Detect which cell encompasses the target text, then output its [x, y] center coordinate. 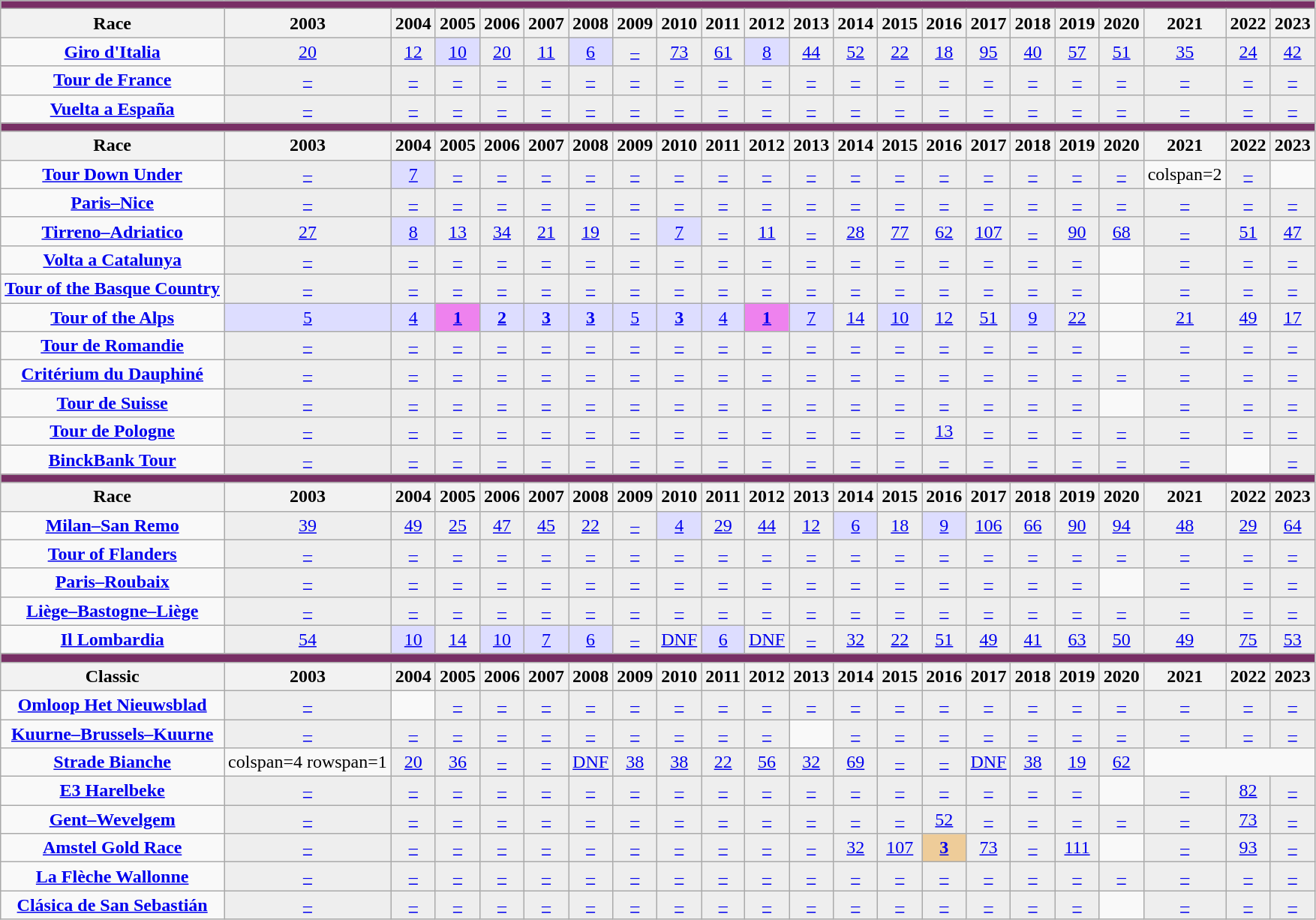
39 [308, 525]
Omloop Het Nieuwsblad [113, 705]
Vuelta a España [113, 109]
Strade Bianche [113, 762]
111 [1077, 848]
53 [1292, 639]
28 [855, 231]
Gent–Wevelgem [113, 819]
25 [458, 525]
106 [989, 525]
95 [989, 52]
colspan=4 rowspan=1 [308, 762]
Tour de France [113, 80]
50 [1121, 639]
Clásica de San Sebastián [113, 905]
34 [501, 231]
Tirreno–Adriatico [113, 231]
Classic [113, 676]
61 [723, 52]
Tour Down Under [113, 174]
41 [1032, 639]
66 [1032, 525]
69 [855, 762]
colspan=2 [1185, 174]
E3 Harelbeke [113, 791]
42 [1292, 52]
Il Lombardia [113, 639]
35 [1185, 52]
24 [1248, 52]
45 [546, 525]
36 [458, 762]
Volta a Catalunya [113, 260]
48 [1185, 525]
93 [1248, 848]
Tour de Romandie [113, 346]
63 [1077, 639]
68 [1121, 231]
Tour de Pologne [113, 431]
Tour of the Alps [113, 317]
75 [1248, 639]
57 [1077, 52]
56 [767, 762]
Critérium du Dauphiné [113, 374]
Tour de Suisse [113, 403]
64 [1292, 525]
Amstel Gold Race [113, 848]
Paris–Roubaix [113, 582]
Kuurne–Brussels–Kuurne [113, 733]
BinckBank Tour [113, 460]
Milan–San Remo [113, 525]
40 [1032, 52]
Tour of the Basque Country [113, 288]
Paris–Nice [113, 203]
Tour of Flanders [113, 554]
Giro d'Italia [113, 52]
94 [1121, 525]
Liège–Bastogne–Liège [113, 611]
27 [308, 231]
82 [1248, 791]
54 [308, 639]
La Flèche Wallonne [113, 876]
17 [1292, 317]
77 [900, 231]
2 [501, 317]
